Extract the (X, Y) coordinate from the center of the cell holding the provided text.  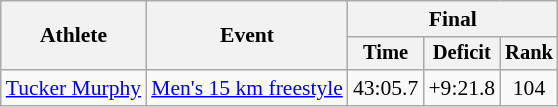
Deficit (462, 54)
Athlete (74, 36)
Rank (529, 54)
Time (386, 54)
104 (529, 88)
Final (453, 19)
43:05.7 (386, 88)
Tucker Murphy (74, 88)
Event (247, 36)
Men's 15 km freestyle (247, 88)
+9:21.8 (462, 88)
